Return the (x, y) coordinate for the center point of the cell that contains the specified text.  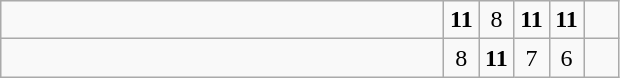
6 (566, 58)
7 (532, 58)
